Return [x, y] of the center of cell containing provided text 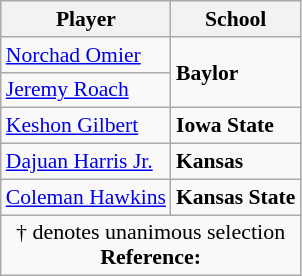
Player [86, 19]
Keshon Gilbert [86, 126]
Kansas State [236, 197]
Norchad Omier [86, 55]
† denotes unanimous selectionReference: [151, 246]
Baylor [236, 72]
Jeremy Roach [86, 90]
School [236, 19]
Coleman Hawkins [86, 197]
Iowa State [236, 126]
Dajuan Harris Jr. [86, 162]
Kansas [236, 162]
